Search for the cell housing the specified text and yield its (X, Y) center coordinate. 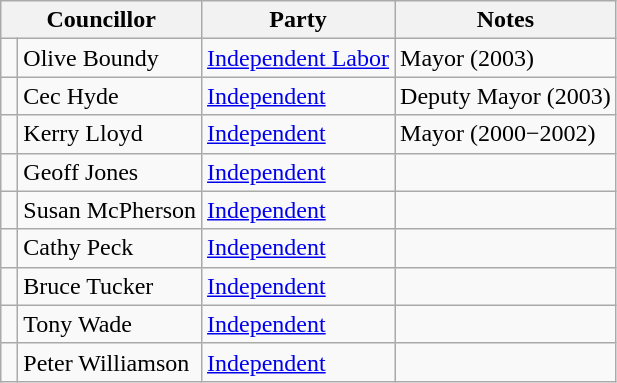
Tony Wade (110, 324)
Deputy Mayor (2003) (506, 96)
Olive Boundy (110, 58)
Peter Williamson (110, 362)
Kerry Lloyd (110, 134)
Geoff Jones (110, 172)
Susan McPherson (110, 210)
Notes (506, 20)
Bruce Tucker (110, 286)
Mayor (2003) (506, 58)
Cec Hyde (110, 96)
Councillor (102, 20)
Independent Labor (298, 58)
Cathy Peck (110, 248)
Mayor (2000−2002) (506, 134)
Party (298, 20)
